Identify which cell holds the provided text, then report its [x, y] central coordinate. 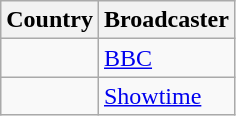
Showtime [166, 96]
Country [50, 20]
Broadcaster [166, 20]
BBC [166, 58]
